Output the [x, y] coordinate of the center of the cell containing the given text.  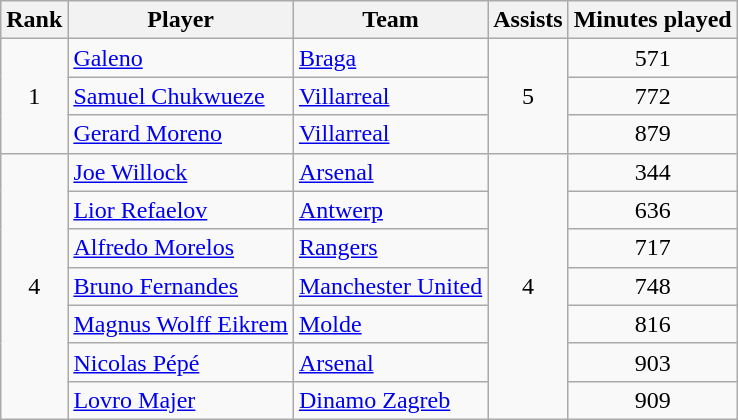
Molde [390, 324]
903 [652, 362]
Antwerp [390, 210]
571 [652, 58]
5 [528, 96]
Assists [528, 20]
Gerard Moreno [181, 134]
Rangers [390, 248]
Joe Willock [181, 172]
Dinamo Zagreb [390, 400]
Minutes played [652, 20]
Lior Refaelov [181, 210]
Magnus Wolff Eikrem [181, 324]
Samuel Chukwueze [181, 96]
Manchester United [390, 286]
Bruno Fernandes [181, 286]
Team [390, 20]
636 [652, 210]
Alfredo Morelos [181, 248]
1 [34, 96]
879 [652, 134]
Player [181, 20]
Braga [390, 58]
748 [652, 286]
717 [652, 248]
Lovro Majer [181, 400]
816 [652, 324]
344 [652, 172]
772 [652, 96]
Nicolas Pépé [181, 362]
Rank [34, 20]
909 [652, 400]
Galeno [181, 58]
